Extract the (x, y) coordinate from the center of the cell holding the provided text.  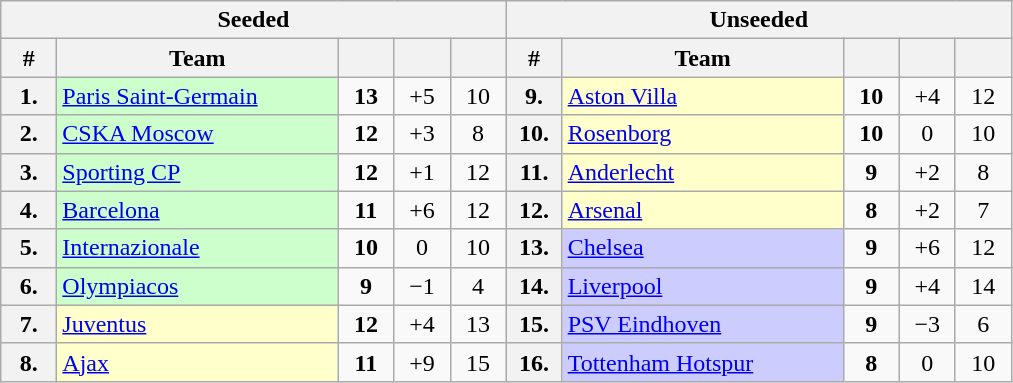
13. (534, 248)
12. (534, 210)
4 (478, 286)
Arsenal (702, 210)
Juventus (198, 324)
Internazionale (198, 248)
9. (534, 96)
Olympiacos (198, 286)
Barcelona (198, 210)
16. (534, 362)
2. (29, 134)
15 (478, 362)
15. (534, 324)
11. (534, 172)
3. (29, 172)
8. (29, 362)
+3 (422, 134)
5. (29, 248)
6. (29, 286)
CSKA Moscow (198, 134)
Liverpool (702, 286)
Seeded (254, 20)
Ajax (198, 362)
Unseeded (758, 20)
+9 (422, 362)
10. (534, 134)
Aston Villa (702, 96)
Sporting CP (198, 172)
14 (983, 286)
6 (983, 324)
Chelsea (702, 248)
4. (29, 210)
1. (29, 96)
Rosenborg (702, 134)
+1 (422, 172)
−1 (422, 286)
Paris Saint-Germain (198, 96)
Anderlecht (702, 172)
7. (29, 324)
7 (983, 210)
Tottenham Hotspur (702, 362)
PSV Eindhoven (702, 324)
14. (534, 286)
+5 (422, 96)
−3 (927, 324)
